From the cell containing the given text, extract its center point as [X, Y] coordinate. 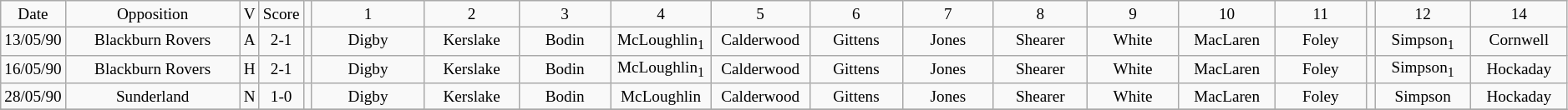
3 [565, 14]
Cornwell [1519, 41]
Date [33, 14]
16/05/90 [33, 69]
9 [1133, 14]
6 [855, 14]
Simpson [1423, 97]
8 [1040, 14]
N [249, 97]
11 [1320, 14]
Score [281, 14]
14 [1519, 14]
McLoughlin [661, 97]
1-0 [281, 97]
1 [368, 14]
H [249, 69]
28/05/90 [33, 97]
13/05/90 [33, 41]
7 [947, 14]
A [249, 41]
12 [1423, 14]
4 [661, 14]
Sunderland [152, 97]
10 [1227, 14]
V [249, 14]
Opposition [152, 14]
5 [760, 14]
2 [472, 14]
